Locate the cell with the specified text and output its [X, Y] center coordinate. 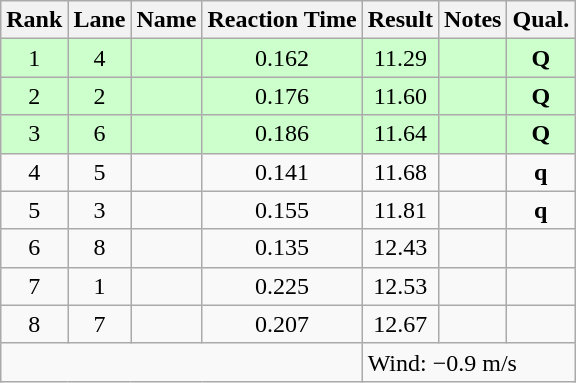
Lane [100, 20]
Name [166, 20]
11.68 [400, 172]
Qual. [541, 20]
11.64 [400, 134]
Wind: −0.9 m/s [468, 362]
Result [400, 20]
Reaction Time [282, 20]
0.135 [282, 248]
11.60 [400, 96]
12.53 [400, 286]
12.43 [400, 248]
11.29 [400, 58]
0.176 [282, 96]
Notes [473, 20]
0.186 [282, 134]
0.225 [282, 286]
0.207 [282, 324]
0.141 [282, 172]
0.162 [282, 58]
0.155 [282, 210]
Rank [34, 20]
12.67 [400, 324]
11.81 [400, 210]
